Find where the given text appears and provide that cell's center as [x, y] coordinate. 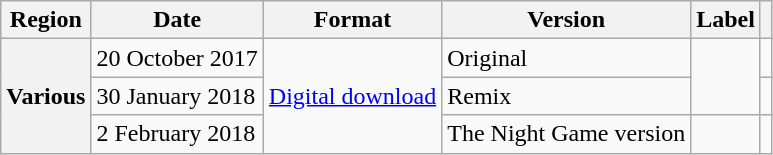
Label [726, 20]
20 October 2017 [177, 58]
Original [566, 58]
The Night Game version [566, 134]
Region [46, 20]
Various [46, 96]
Format [352, 20]
Date [177, 20]
Version [566, 20]
Digital download [352, 96]
30 January 2018 [177, 96]
2 February 2018 [177, 134]
Remix [566, 96]
